Search for the cell housing the specified text and yield its [X, Y] center coordinate. 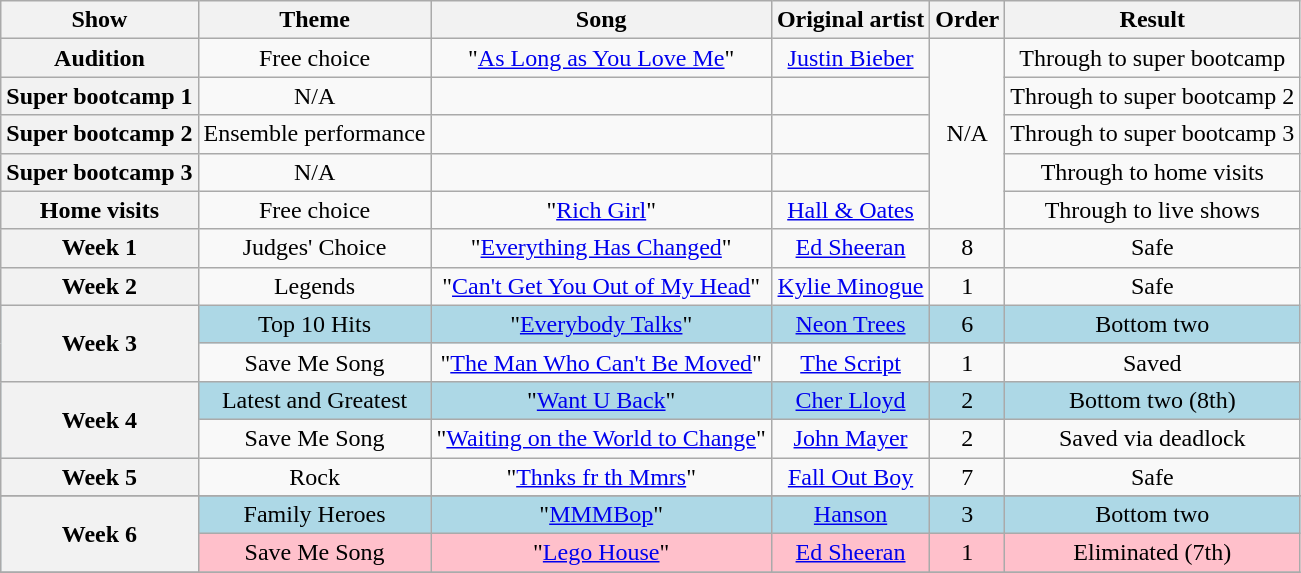
Audition [100, 58]
Week 5 [100, 477]
7 [968, 477]
Fall Out Boy [850, 477]
Week 2 [100, 286]
"Thnks fr th Mmrs" [601, 477]
Latest and Greatest [314, 400]
Bottom two (8th) [1152, 400]
"Everything Has Changed" [601, 248]
"As Long as You Love Me" [601, 58]
Song [601, 20]
Week 1 [100, 248]
Neon Trees [850, 324]
Justin Bieber [850, 58]
Through to super bootcamp 3 [1152, 134]
Super bootcamp 3 [100, 172]
Week 4 [100, 419]
The Script [850, 362]
"Lego House" [601, 553]
Hanson [850, 515]
Kylie Minogue [850, 286]
Super bootcamp 1 [100, 96]
Week 3 [100, 343]
"Everybody Talks" [601, 324]
"MMMBop" [601, 515]
Home visits [100, 210]
Cher Lloyd [850, 400]
"The Man Who Can't Be Moved" [601, 362]
Saved via deadlock [1152, 438]
John Mayer [850, 438]
Saved [1152, 362]
Eliminated (7th) [1152, 553]
"Want U Back" [601, 400]
Order [968, 20]
Original artist [850, 20]
Through to live shows [1152, 210]
Legends [314, 286]
6 [968, 324]
Through to super bootcamp 2 [1152, 96]
3 [968, 515]
Hall & Oates [850, 210]
Through to super bootcamp [1152, 58]
"Waiting on the World to Change" [601, 438]
"Can't Get You Out of My Head" [601, 286]
8 [968, 248]
Through to home visits [1152, 172]
Show [100, 20]
Top 10 Hits [314, 324]
Rock [314, 477]
Super bootcamp 2 [100, 134]
Theme [314, 20]
"Rich Girl" [601, 210]
Family Heroes [314, 515]
Result [1152, 20]
Week 6 [100, 534]
Judges' Choice [314, 248]
Ensemble performance [314, 134]
